Detect which cell encompasses the target text, then output its [x, y] center coordinate. 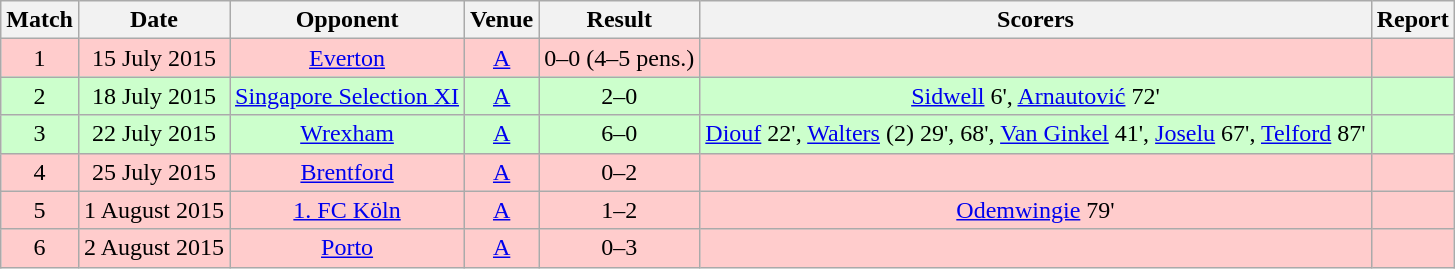
25 July 2015 [154, 172]
4 [40, 172]
Everton [348, 58]
Porto [348, 248]
0–0 (4–5 pens.) [620, 58]
0–2 [620, 172]
Opponent [348, 20]
6 [40, 248]
3 [40, 134]
2 August 2015 [154, 248]
2 [40, 96]
15 July 2015 [154, 58]
0–3 [620, 248]
Match [40, 20]
Sidwell 6', Arnautović 72' [1036, 96]
Odemwingie 79' [1036, 210]
Brentford [348, 172]
Report [1412, 20]
Result [620, 20]
Wrexham [348, 134]
1–2 [620, 210]
Venue [502, 20]
Date [154, 20]
1 August 2015 [154, 210]
22 July 2015 [154, 134]
6–0 [620, 134]
1. FC Köln [348, 210]
1 [40, 58]
18 July 2015 [154, 96]
Scorers [1036, 20]
Diouf 22', Walters (2) 29', 68', Van Ginkel 41', Joselu 67', Telford 87' [1036, 134]
2–0 [620, 96]
Singapore Selection XI [348, 96]
5 [40, 210]
